Identify which cell holds the provided text, then report its (X, Y) central coordinate. 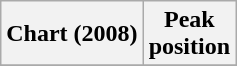
Peakposition (189, 34)
Chart (2008) (72, 34)
